Determine the [X, Y] coordinate at the center of the cell enclosing the given text.  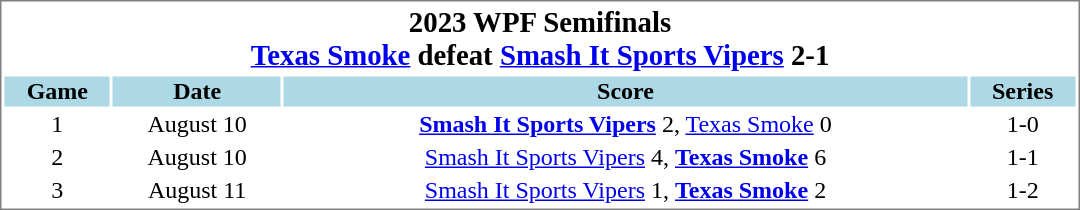
2023 WPF SemifinalsTexas Smoke defeat Smash It Sports Vipers 2-1 [540, 38]
3 [57, 191]
Smash It Sports Vipers 2, Texas Smoke 0 [626, 125]
Smash It Sports Vipers 4, Texas Smoke 6 [626, 157]
Score [626, 91]
1-2 [1023, 191]
Game [57, 91]
Smash It Sports Vipers 1, Texas Smoke 2 [626, 191]
2 [57, 157]
Date [197, 91]
1 [57, 125]
Series [1023, 91]
August 11 [197, 191]
1-0 [1023, 125]
1-1 [1023, 157]
